Determine the (X, Y) coordinate at the center of the cell enclosing the given text.  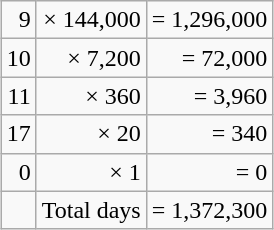
× 360 (91, 96)
Total days (91, 210)
17 (18, 134)
0 (18, 172)
9 (18, 20)
10 (18, 58)
= 0 (210, 172)
× 20 (91, 134)
11 (18, 96)
= 72,000 (210, 58)
= 3,960 (210, 96)
× 7,200 (91, 58)
= 340 (210, 134)
= 1,296,000 (210, 20)
= 1,372,300 (210, 210)
× 144,000 (91, 20)
× 1 (91, 172)
